Pinpoint the cell where the given text exists, returning its (x, y) midpoint coordinate. 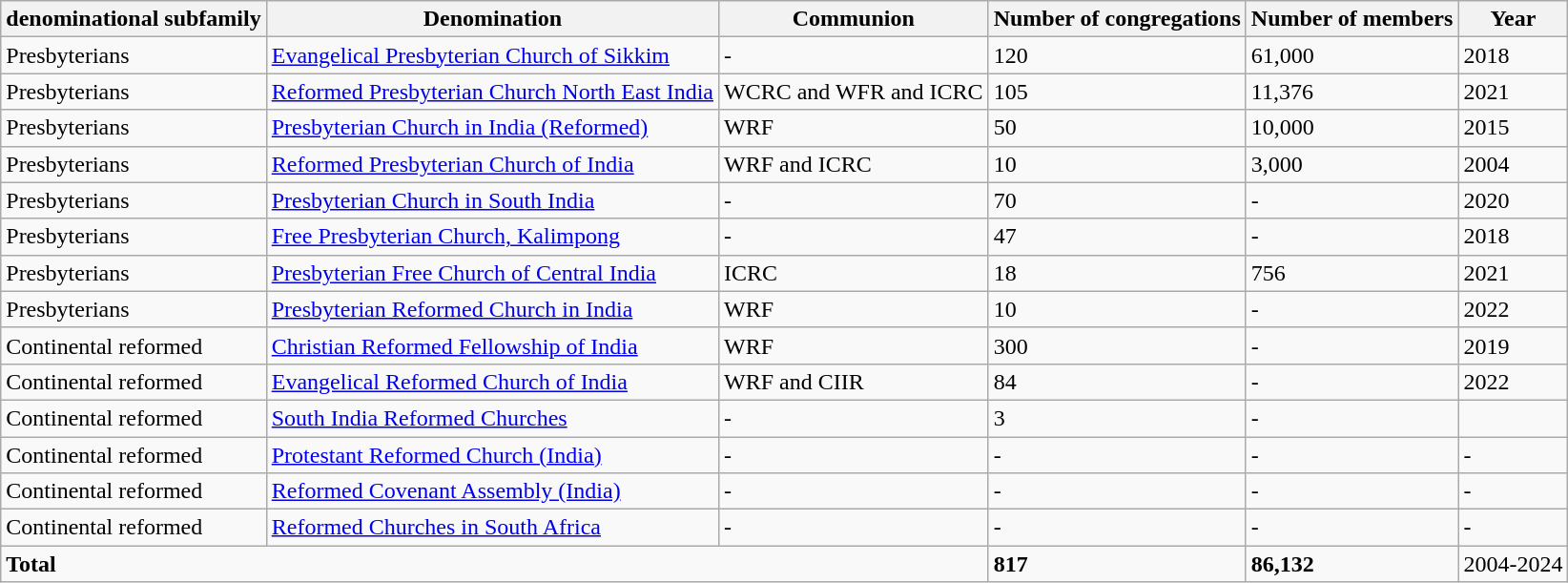
2019 (1513, 345)
2020 (1513, 200)
Evangelical Reformed Church of India (492, 382)
Presbyterian Reformed Church in India (492, 309)
Year (1513, 19)
756 (1352, 273)
86,132 (1352, 564)
Christian Reformed Fellowship of India (492, 345)
120 (1117, 55)
ICRC (853, 273)
84 (1117, 382)
denominational subfamily (134, 19)
300 (1117, 345)
Number of members (1352, 19)
61,000 (1352, 55)
Reformed Presbyterian Church of India (492, 164)
Presbyterian Church in South India (492, 200)
Presbyterian Free Church of Central India (492, 273)
50 (1117, 128)
Evangelical Presbyterian Church of Sikkim (492, 55)
Number of congregations (1117, 19)
Reformed Presbyterian Church North East India (492, 92)
Denomination (492, 19)
70 (1117, 200)
Reformed Churches in South Africa (492, 528)
3 (1117, 418)
2004-2024 (1513, 564)
47 (1117, 237)
817 (1117, 564)
2004 (1513, 164)
3,000 (1352, 164)
WCRC and WFR and ICRC (853, 92)
Communion (853, 19)
10,000 (1352, 128)
105 (1117, 92)
Total (494, 564)
WRF and ICRC (853, 164)
Reformed Covenant Assembly (India) (492, 491)
18 (1117, 273)
Free Presbyterian Church, Kalimpong (492, 237)
WRF and CIIR (853, 382)
Presbyterian Church in India (Reformed) (492, 128)
11,376 (1352, 92)
2015 (1513, 128)
South India Reformed Churches (492, 418)
Protestant Reformed Church (India) (492, 455)
